Identify which cell holds the provided text, then report its (x, y) central coordinate. 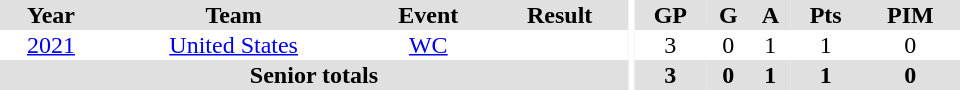
United States (234, 45)
A (770, 15)
Result (560, 15)
2021 (51, 45)
GP (670, 15)
Event (428, 15)
Year (51, 15)
Team (234, 15)
G (728, 15)
PIM (910, 15)
WC (428, 45)
Senior totals (314, 75)
Pts (826, 15)
